Scan for the cell matching the given text and deliver its (X, Y) coordinate at center. 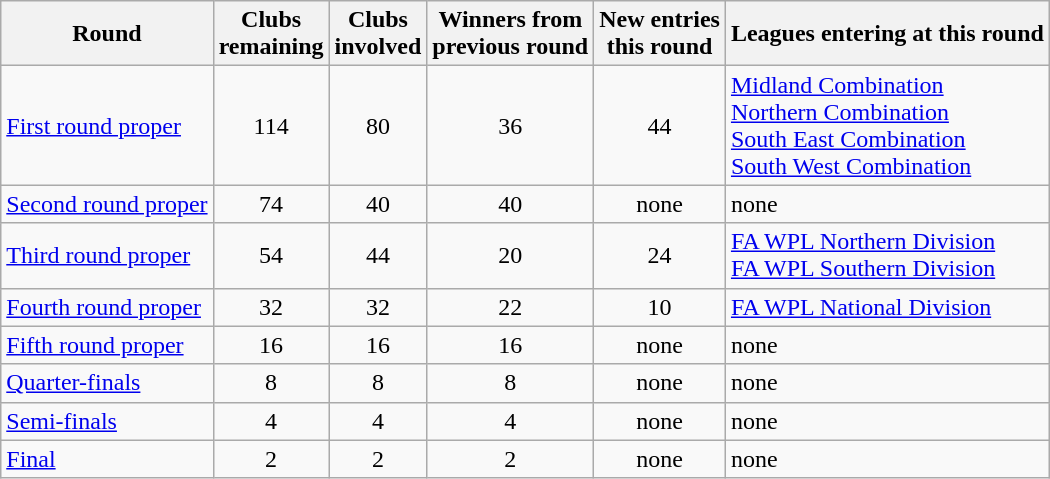
36 (510, 126)
Midland CombinationNorthern CombinationSouth East CombinationSouth West Combination (887, 126)
FA WPL Northern DivisionFA WPL Southern Division (887, 256)
54 (271, 256)
New entriesthis round (660, 34)
22 (510, 307)
Quarter-finals (107, 383)
Clubsinvolved (378, 34)
Winners fromprevious round (510, 34)
First round proper (107, 126)
Semi-finals (107, 421)
114 (271, 126)
24 (660, 256)
Leagues entering at this round (887, 34)
Fifth round proper (107, 345)
Fourth round proper (107, 307)
20 (510, 256)
Second round proper (107, 204)
80 (378, 126)
Round (107, 34)
74 (271, 204)
FA WPL National Division (887, 307)
Third round proper (107, 256)
Clubsremaining (271, 34)
Final (107, 459)
10 (660, 307)
